From the cell containing the given text, extract its center point as (X, Y) coordinate. 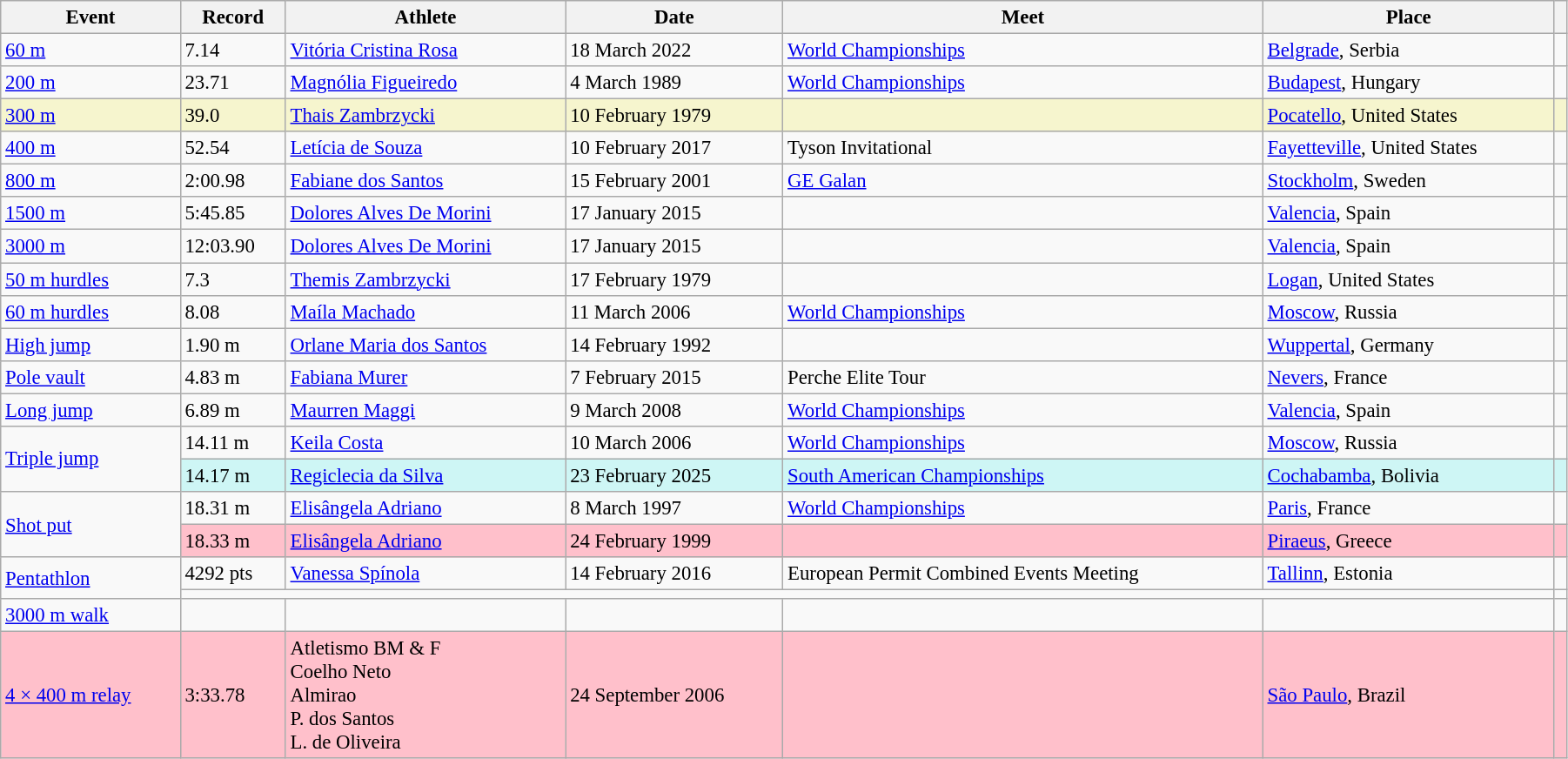
Budapest, Hungary (1408, 83)
10 February 2017 (674, 148)
10 March 2006 (674, 443)
12:03.90 (233, 246)
Logan, United States (1408, 279)
Themis Zambrzycki (426, 279)
5:45.85 (233, 213)
23 February 2025 (674, 475)
24 February 1999 (674, 541)
Maíla Machado (426, 312)
39.0 (233, 116)
Athlete (426, 17)
Nevers, France (1408, 377)
200 m (90, 83)
Fabiana Murer (426, 377)
Orlane Maria dos Santos (426, 345)
Long jump (90, 410)
Place (1408, 17)
18.33 m (233, 541)
14.11 m (233, 443)
14.17 m (233, 475)
European Permit Combined Events Meeting (1023, 574)
7 February 2015 (674, 377)
8.08 (233, 312)
15 February 2001 (674, 181)
50 m hurdles (90, 279)
Cochabamba, Bolivia (1408, 475)
Triple jump (90, 460)
1.90 m (233, 345)
8 March 1997 (674, 508)
South American Championships (1023, 475)
3000 m walk (90, 615)
Pocatello, United States (1408, 116)
Pentathlon (90, 578)
Fayetteville, United States (1408, 148)
Pole vault (90, 377)
18 March 2022 (674, 50)
Regiclecia da Silva (426, 475)
4.83 m (233, 377)
GE Galan (1023, 181)
Maurren Maggi (426, 410)
Tallinn, Estonia (1408, 574)
Perche Elite Tour (1023, 377)
Vanessa Spínola (426, 574)
52.54 (233, 148)
7.3 (233, 279)
800 m (90, 181)
High jump (90, 345)
11 March 2006 (674, 312)
2:00.98 (233, 181)
Stockholm, Sweden (1408, 181)
Keila Costa (426, 443)
7.14 (233, 50)
Piraeus, Greece (1408, 541)
Date (674, 17)
Magnólia Figueiredo (426, 83)
Event (90, 17)
24 September 2006 (674, 695)
Tyson Invitational (1023, 148)
14 February 1992 (674, 345)
São Paulo, Brazil (1408, 695)
Meet (1023, 17)
Record (233, 17)
Letícia de Souza (426, 148)
Wuppertal, Germany (1408, 345)
9 March 2008 (674, 410)
Shot put (90, 524)
Vitória Cristina Rosa (426, 50)
1500 m (90, 213)
Paris, France (1408, 508)
4 March 1989 (674, 83)
Atletismo BM & FCoelho NetoAlmiraoP. dos SantosL. de Oliveira (426, 695)
14 February 2016 (674, 574)
400 m (90, 148)
3:33.78 (233, 695)
6.89 m (233, 410)
18.31 m (233, 508)
60 m (90, 50)
300 m (90, 116)
Fabiane dos Santos (426, 181)
10 February 1979 (674, 116)
23.71 (233, 83)
Belgrade, Serbia (1408, 50)
Thais Zambrzycki (426, 116)
17 February 1979 (674, 279)
3000 m (90, 246)
4 × 400 m relay (90, 695)
4292 pts (233, 574)
60 m hurdles (90, 312)
